From the cell containing the given text, extract its center point as (X, Y) coordinate. 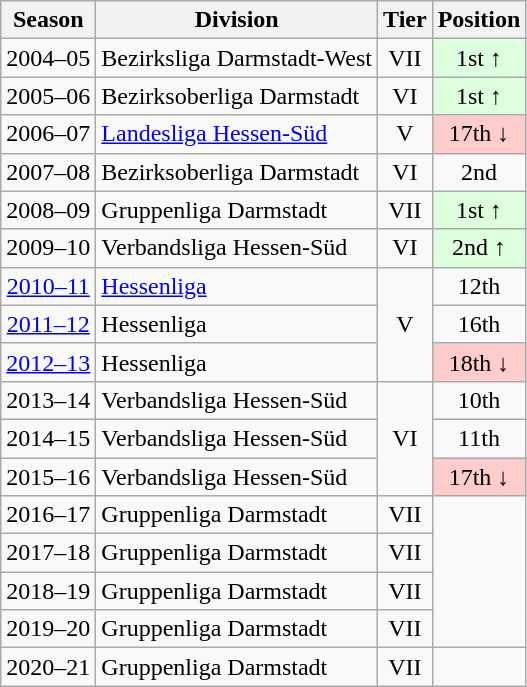
2020–21 (48, 667)
12th (479, 286)
2017–18 (48, 553)
Bezirksliga Darmstadt-West (237, 58)
Division (237, 20)
2nd ↑ (479, 248)
2nd (479, 172)
2004–05 (48, 58)
2005–06 (48, 96)
2011–12 (48, 324)
2014–15 (48, 438)
Landesliga Hessen-Süd (237, 134)
2008–09 (48, 210)
10th (479, 400)
18th ↓ (479, 362)
2015–16 (48, 477)
2009–10 (48, 248)
2018–19 (48, 591)
2007–08 (48, 172)
2016–17 (48, 515)
Season (48, 20)
16th (479, 324)
Position (479, 20)
2019–20 (48, 629)
Tier (406, 20)
2006–07 (48, 134)
2013–14 (48, 400)
11th (479, 438)
2010–11 (48, 286)
2012–13 (48, 362)
